Output the (X, Y) coordinate of the center of the cell containing the given text.  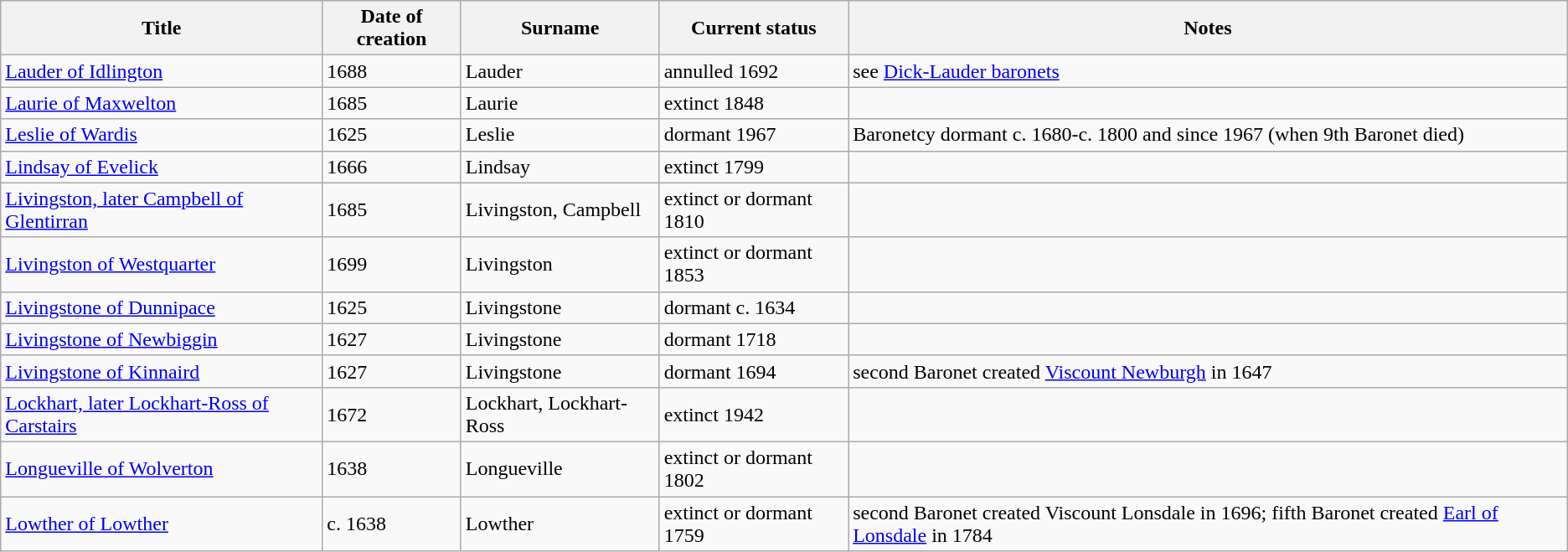
dormant 1967 (754, 135)
extinct or dormant 1853 (754, 265)
Current status (754, 28)
Lauder of Idlington (162, 71)
dormant 1694 (754, 371)
Lowther of Lowther (162, 523)
Title (162, 28)
extinct or dormant 1810 (754, 209)
Laurie of Maxwelton (162, 103)
second Baronet created Viscount Newburgh in 1647 (1208, 371)
Leslie of Wardis (162, 135)
Longueville (560, 469)
extinct or dormant 1759 (754, 523)
Livingston (560, 265)
Livingston, later Campbell of Glentirran (162, 209)
1666 (392, 167)
1638 (392, 469)
Lindsay of Evelick (162, 167)
annulled 1692 (754, 71)
Lowther (560, 523)
Leslie (560, 135)
Surname (560, 28)
extinct or dormant 1802 (754, 469)
Livingstone of Kinnaird (162, 371)
extinct 1848 (754, 103)
1699 (392, 265)
Lockhart, later Lockhart-Ross of Carstairs (162, 414)
Livingstone of Dunnipace (162, 307)
Lauder (560, 71)
Laurie (560, 103)
extinct 1942 (754, 414)
Notes (1208, 28)
Baronetcy dormant c. 1680-c. 1800 and since 1967 (when 9th Baronet died) (1208, 135)
Livingston of Westquarter (162, 265)
c. 1638 (392, 523)
1688 (392, 71)
Longueville of Wolverton (162, 469)
dormant 1718 (754, 339)
Lindsay (560, 167)
Livingston, Campbell (560, 209)
second Baronet created Viscount Lonsdale in 1696; fifth Baronet created Earl of Lonsdale in 1784 (1208, 523)
Lockhart, Lockhart-Ross (560, 414)
extinct 1799 (754, 167)
Date of creation (392, 28)
dormant c. 1634 (754, 307)
1672 (392, 414)
Livingstone of Newbiggin (162, 339)
see Dick-Lauder baronets (1208, 71)
